Determine the [x, y] coordinate at the center of the cell enclosing the given text.  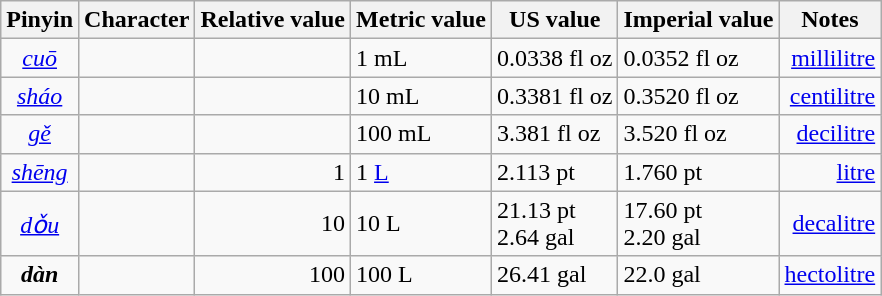
2.113 pt [555, 172]
dǒu [40, 224]
hectolitre [830, 275]
100 L [422, 275]
10 mL [422, 96]
3.381 fl oz [555, 134]
1.760 pt [698, 172]
3.520 fl oz [698, 134]
centilitre [830, 96]
100 [273, 275]
17.60 pt2.20 gal [698, 224]
Notes [830, 20]
US value [555, 20]
10 L [422, 224]
1 mL [422, 58]
Imperial value [698, 20]
decilitre [830, 134]
0.0352 fl oz [698, 58]
Pinyin [40, 20]
litre [830, 172]
10 [273, 224]
Character [137, 20]
millilitre [830, 58]
0.3381 fl oz [555, 96]
26.41 gal [555, 275]
100 mL [422, 134]
0.3520 fl oz [698, 96]
Relative value [273, 20]
gě [40, 134]
shēng [40, 172]
dàn [40, 275]
decalitre [830, 224]
Metric value [422, 20]
0.0338 fl oz [555, 58]
cuō [40, 58]
22.0 gal [698, 275]
1 L [422, 172]
sháo [40, 96]
1 [273, 172]
21.13 pt2.64 gal [555, 224]
